Return the (x, y) coordinate for the center point of the cell that contains the specified text.  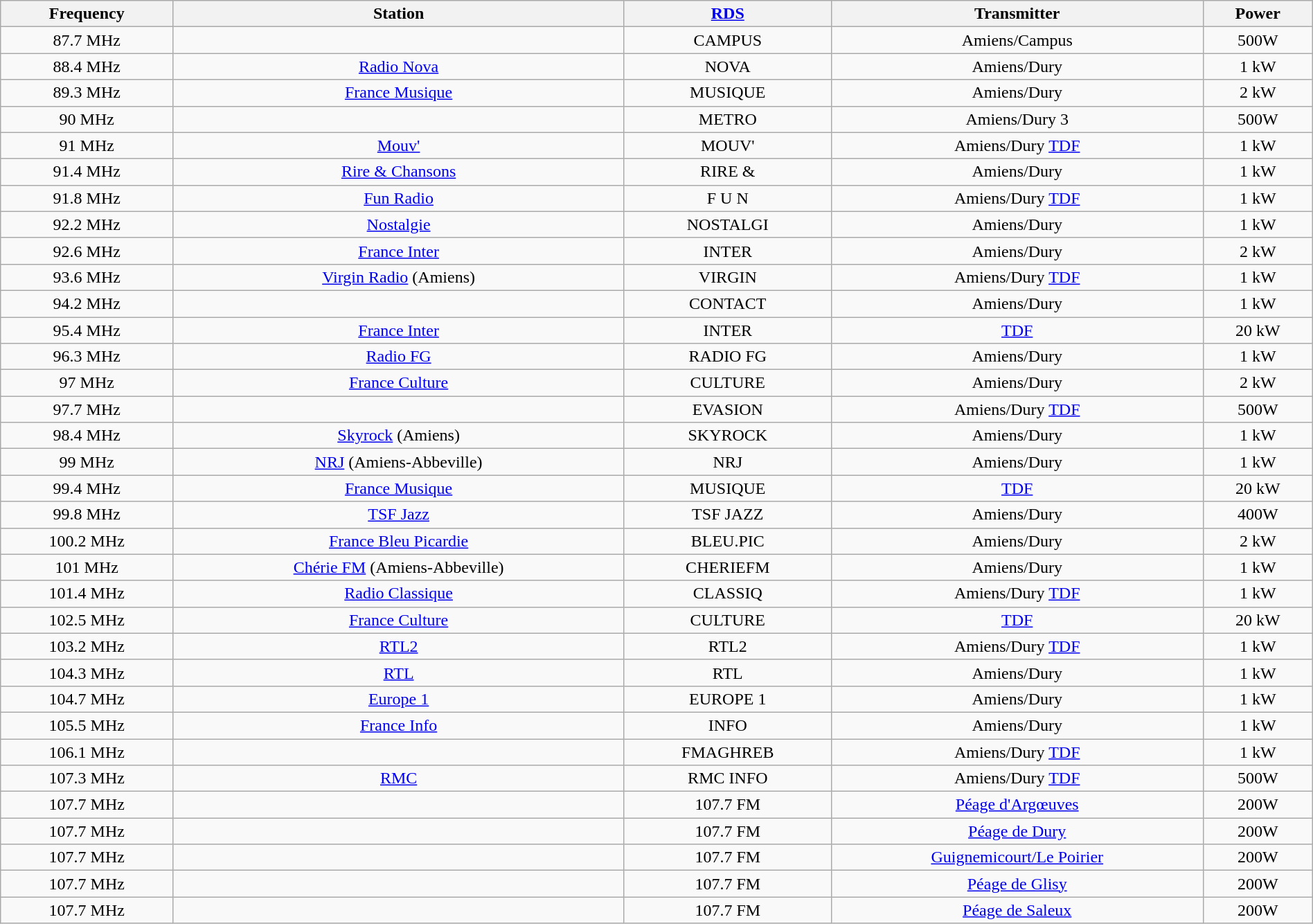
88.4 MHz (87, 66)
Amiens/Campus (1017, 40)
TSF JAZZ (727, 515)
F U N (727, 198)
90 MHz (87, 119)
Mouv' (399, 145)
NRJ (727, 462)
Station (399, 14)
METRO (727, 119)
91 MHz (87, 145)
Radio FG (399, 357)
RADIO FG (727, 357)
France Bleu Picardie (399, 541)
TSF Jazz (399, 515)
France Info (399, 725)
Frequency (87, 14)
Péage de Saleux (1017, 910)
Skyrock (Amiens) (399, 436)
99.8 MHz (87, 515)
Rire & Chansons (399, 172)
NOSTALGI (727, 224)
BLEU.PIC (727, 541)
RIRE & (727, 172)
SKYROCK (727, 436)
Guignemicourt/Le Poirier (1017, 858)
96.3 MHz (87, 357)
101 MHz (87, 567)
Power (1258, 14)
INFO (727, 725)
89.3 MHz (87, 93)
Radio Classique (399, 594)
CLASSIQ (727, 594)
103.2 MHz (87, 646)
Transmitter (1017, 14)
Péage d'Argœuves (1017, 805)
97 MHz (87, 383)
Péage de Dury (1017, 831)
RMC INFO (727, 779)
102.5 MHz (87, 620)
Amiens/Dury 3 (1017, 119)
93.6 MHz (87, 277)
MOUV' (727, 145)
91.4 MHz (87, 172)
NOVA (727, 66)
105.5 MHz (87, 725)
EUROPE 1 (727, 699)
92.6 MHz (87, 251)
100.2 MHz (87, 541)
CHERIEFM (727, 567)
Radio Nova (399, 66)
99 MHz (87, 462)
NRJ (Amiens-Abbeville) (399, 462)
91.8 MHz (87, 198)
107.3 MHz (87, 779)
RMC (399, 779)
RDS (727, 14)
CONTACT (727, 303)
95.4 MHz (87, 330)
87.7 MHz (87, 40)
Péage de Glisy (1017, 884)
94.2 MHz (87, 303)
EVASION (727, 409)
104.7 MHz (87, 699)
97.7 MHz (87, 409)
400W (1258, 515)
99.4 MHz (87, 488)
VIRGIN (727, 277)
CAMPUS (727, 40)
101.4 MHz (87, 594)
Europe 1 (399, 699)
FMAGHREB (727, 752)
Nostalgie (399, 224)
Chérie FM (Amiens-Abbeville) (399, 567)
Virgin Radio (Amiens) (399, 277)
Fun Radio (399, 198)
92.2 MHz (87, 224)
98.4 MHz (87, 436)
106.1 MHz (87, 752)
104.3 MHz (87, 673)
